From the cell containing the given text, extract its center point as [x, y] coordinate. 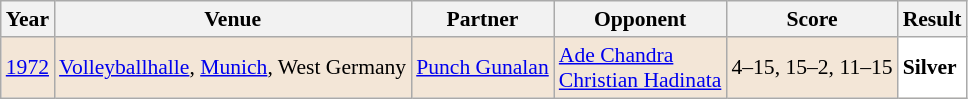
Silver [932, 68]
Opponent [640, 19]
Ade Chandra Christian Hadinata [640, 68]
Punch Gunalan [482, 68]
Result [932, 19]
Partner [482, 19]
Volleyballhalle, Munich, West Germany [232, 68]
4–15, 15–2, 11–15 [812, 68]
Venue [232, 19]
1972 [28, 68]
Year [28, 19]
Score [812, 19]
